Identify which cell holds the provided text, then report its (x, y) central coordinate. 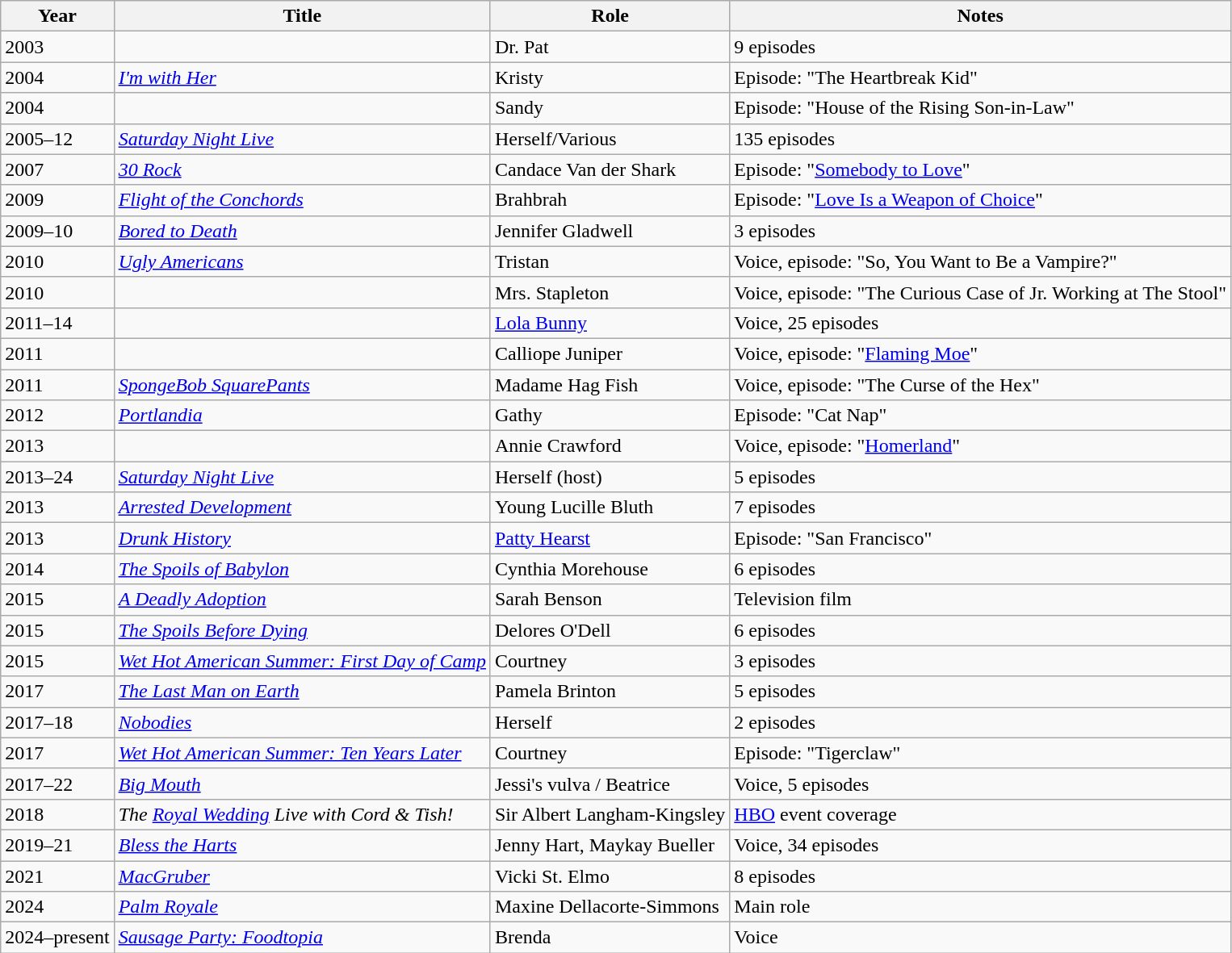
Gathy (610, 416)
Voice (980, 938)
Bless the Harts (302, 845)
Title (302, 16)
Palm Royale (302, 907)
Vicki St. Elmo (610, 876)
8 episodes (980, 876)
2009 (57, 200)
Herself (host) (610, 477)
Wet Hot American Summer: First Day of Camp (302, 661)
The Last Man on Earth (302, 692)
Episode: "House of the Rising Son-in-Law" (980, 108)
Episode: "Love Is a Weapon of Choice" (980, 200)
Episode: "San Francisco" (980, 538)
Voice, episode: "Homerland" (980, 446)
Sandy (610, 108)
2018 (57, 814)
9 episodes (980, 47)
SpongeBob SquarePants (302, 385)
Patty Hearst (610, 538)
2017–22 (57, 784)
Voice, episode: "The Curious Case of Jr. Working at The Stool" (980, 292)
The Royal Wedding Live with Cord & Tish! (302, 814)
Voice, 34 episodes (980, 845)
Sarah Benson (610, 600)
Jenny Hart, Maykay Bueller (610, 845)
Drunk History (302, 538)
Herself (610, 722)
Episode: "The Heartbreak Kid" (980, 77)
Sausage Party: Foodtopia (302, 938)
Episode: "Cat Nap" (980, 416)
2005–12 (57, 139)
Ugly Americans (302, 261)
Bored to Death (302, 231)
2024 (57, 907)
Maxine Dellacorte-Simmons (610, 907)
Arrested Development (302, 508)
Kristy (610, 77)
2 episodes (980, 722)
Notes (980, 16)
The Spoils of Babylon (302, 569)
Madame Hag Fish (610, 385)
Voice, episode: "Flaming Moe" (980, 353)
2013–24 (57, 477)
Pamela Brinton (610, 692)
2021 (57, 876)
Sir Albert Langham-Kingsley (610, 814)
A Deadly Adoption (302, 600)
Mrs. Stapleton (610, 292)
2009–10 (57, 231)
Episode: "Somebody to Love" (980, 169)
Dr. Pat (610, 47)
2003 (57, 47)
Television film (980, 600)
Wet Hot American Summer: Ten Years Later (302, 753)
Voice, episode: "The Curse of the Hex" (980, 385)
Brahbrah (610, 200)
MacGruber (302, 876)
Tristan (610, 261)
Jennifer Gladwell (610, 231)
Year (57, 16)
Young Lucille Bluth (610, 508)
Big Mouth (302, 784)
Nobodies (302, 722)
Cynthia Morehouse (610, 569)
Candace Van der Shark (610, 169)
2024–present (57, 938)
2012 (57, 416)
135 episodes (980, 139)
Role (610, 16)
7 episodes (980, 508)
Voice, 25 episodes (980, 323)
HBO event coverage (980, 814)
Flight of the Conchords (302, 200)
I'm with Her (302, 77)
2019–21 (57, 845)
Delores O'Dell (610, 630)
2007 (57, 169)
The Spoils Before Dying (302, 630)
Portlandia (302, 416)
Brenda (610, 938)
Annie Crawford (610, 446)
Calliope Juniper (610, 353)
Main role (980, 907)
Voice, episode: "So, You Want to Be a Vampire?" (980, 261)
Herself/Various (610, 139)
2011–14 (57, 323)
2017–18 (57, 722)
Voice, 5 episodes (980, 784)
Jessi's vulva / Beatrice (610, 784)
Lola Bunny (610, 323)
Episode: "Tigerclaw" (980, 753)
2014 (57, 569)
30 Rock (302, 169)
